Provide the [X, Y] coordinate of the cell's center where the given text is located.  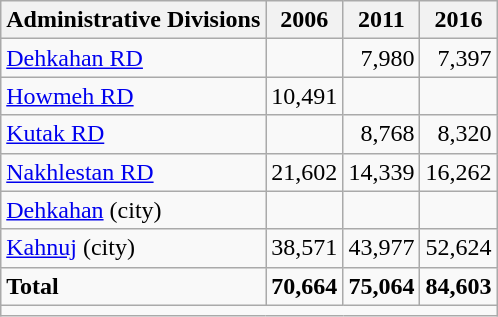
Kahnuj (city) [134, 248]
Total [134, 286]
7,980 [382, 58]
Dehkahan (city) [134, 210]
43,977 [382, 248]
7,397 [458, 58]
2006 [304, 20]
75,064 [382, 286]
38,571 [304, 248]
8,320 [458, 134]
16,262 [458, 172]
8,768 [382, 134]
Administrative Divisions [134, 20]
Nakhlestan RD [134, 172]
Kutak RD [134, 134]
2011 [382, 20]
21,602 [304, 172]
14,339 [382, 172]
2016 [458, 20]
Dehkahan RD [134, 58]
52,624 [458, 248]
10,491 [304, 96]
70,664 [304, 286]
Howmeh RD [134, 96]
84,603 [458, 286]
